For the text-containing cell, return its midpoint in [x, y] coordinate format. 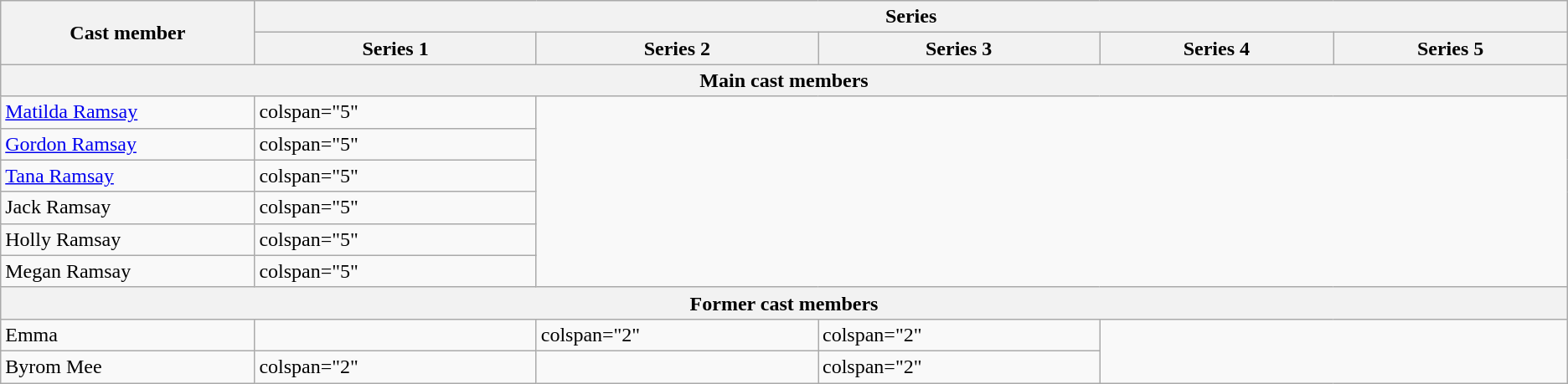
Jack Ramsay [127, 207]
Emma [127, 335]
Series 2 [677, 49]
Holly Ramsay [127, 239]
Megan Ramsay [127, 271]
Gordon Ramsay [127, 144]
Tana Ramsay [127, 176]
Series 4 [1216, 49]
Series 1 [395, 49]
Series [911, 17]
Cast member [127, 33]
Byrom Mee [127, 366]
Main cast members [784, 80]
Matilda Ramsay [127, 112]
Former cast members [784, 303]
Series 3 [958, 49]
Series 5 [1451, 49]
